Provide the [X, Y] coordinate of the cell's center where the given text is located.  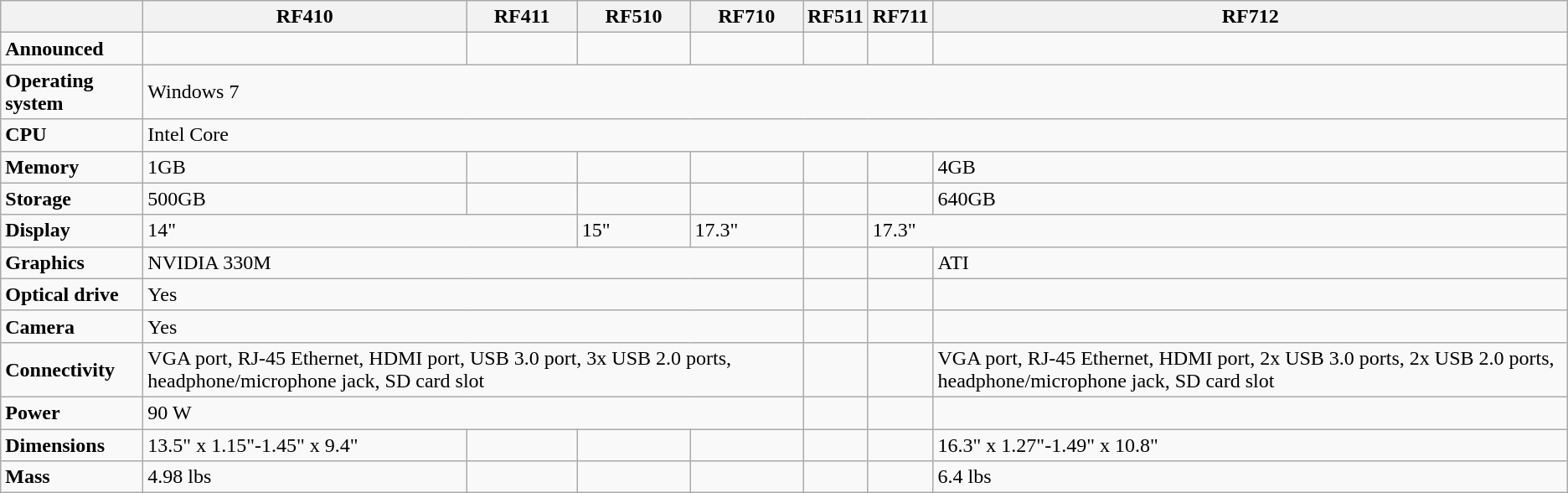
ATI [1250, 262]
Display [72, 231]
RF511 [836, 17]
CPU [72, 135]
Intel Core [855, 135]
Operating system [72, 92]
RF510 [633, 17]
6.4 lbs [1250, 477]
RF710 [747, 17]
RF411 [522, 17]
VGA port, RJ-45 Ethernet, HDMI port, 2x USB 3.0 ports, 2x USB 2.0 ports, headphone/microphone jack, SD card slot [1250, 369]
4.98 lbs [305, 477]
RF712 [1250, 17]
Connectivity [72, 369]
Optical drive [72, 294]
13.5" x 1.15"-1.45" x 9.4" [305, 445]
RF711 [900, 17]
90 W [473, 413]
Windows 7 [855, 92]
VGA port, RJ-45 Ethernet, HDMI port, USB 3.0 port, 3x USB 2.0 ports, headphone/microphone jack, SD card slot [473, 369]
14" [360, 231]
Memory [72, 167]
Announced [72, 49]
500GB [305, 199]
Graphics [72, 262]
1GB [305, 167]
Mass [72, 477]
NVIDIA 330M [473, 262]
RF410 [305, 17]
640GB [1250, 199]
16.3" x 1.27"-1.49" x 10.8" [1250, 445]
Dimensions [72, 445]
4GB [1250, 167]
Storage [72, 199]
Camera [72, 326]
15" [633, 231]
Power [72, 413]
